Determine the [x, y] coordinate at the center of the cell enclosing the given text.  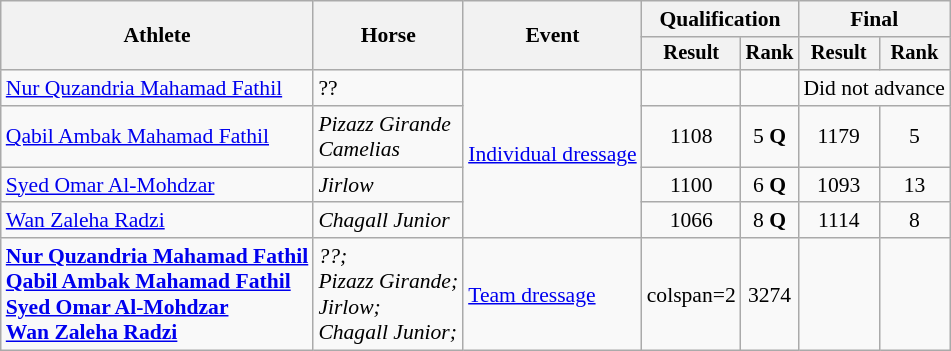
Wan Zaleha Radzi [158, 221]
Final [874, 19]
Individual dressage [552, 154]
?? [388, 88]
Jirlow [388, 185]
8 Q [770, 221]
1108 [692, 136]
Nur Quzandria Mahamad Fathil [158, 88]
Qualification [720, 19]
Did not advance [874, 88]
colspan=2 [692, 294]
3274 [770, 294]
??;Pizazz Girande;Jirlow;Chagall Junior; [388, 294]
13 [914, 185]
Nur Quzandria Mahamad FathilQabil Ambak Mahamad FathilSyed Omar Al-MohdzarWan Zaleha Radzi [158, 294]
1114 [838, 221]
Qabil Ambak Mahamad Fathil [158, 136]
Event [552, 36]
Syed Omar Al-Mohdzar [158, 185]
5 Q [770, 136]
1093 [838, 185]
1179 [838, 136]
Athlete [158, 36]
Team dressage [552, 294]
Horse [388, 36]
Chagall Junior [388, 221]
1066 [692, 221]
8 [914, 221]
6 Q [770, 185]
1100 [692, 185]
5 [914, 136]
Pizazz GirandeCamelias [388, 136]
